Determine the [X, Y] coordinate at the center of the cell enclosing the given text.  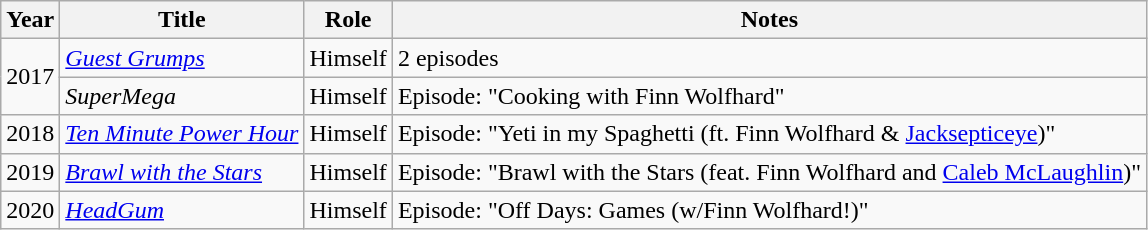
Notes [769, 20]
HeadGum [182, 210]
2017 [30, 77]
Ten Minute Power Hour [182, 134]
SuperMega [182, 96]
Episode: "Yeti in my Spaghetti (ft. Finn Wolfhard & Jacksepticeye)" [769, 134]
Title [182, 20]
Year [30, 20]
2018 [30, 134]
2019 [30, 172]
Episode: "Cooking with Finn Wolfhard" [769, 96]
Episode: "Brawl with the Stars (feat. Finn Wolfhard and Caleb McLaughlin)" [769, 172]
Brawl with the Stars [182, 172]
2 episodes [769, 58]
Episode: "Off Days: Games (w/Finn Wolfhard!)" [769, 210]
Guest Grumps [182, 58]
2020 [30, 210]
Role [348, 20]
